Return [X, Y] of the center of cell containing provided text 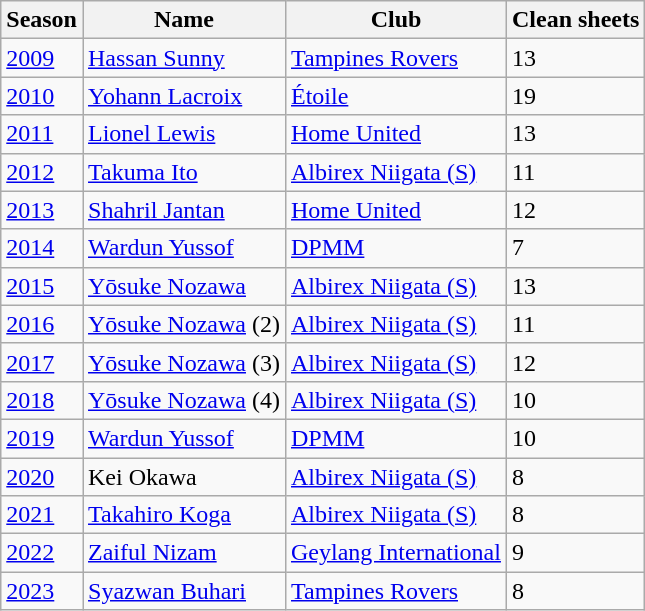
Hassan Sunny [184, 58]
2015 [42, 286]
Syazwan Buhari [184, 591]
Lionel Lewis [184, 134]
Name [184, 20]
Yōsuke Nozawa (4) [184, 400]
Zaiful Nizam [184, 553]
2011 [42, 134]
2012 [42, 172]
7 [575, 248]
Clean sheets [575, 20]
Yōsuke Nozawa (3) [184, 362]
2014 [42, 248]
2016 [42, 324]
Takuma Ito [184, 172]
2018 [42, 400]
19 [575, 96]
Yōsuke Nozawa (2) [184, 324]
Étoile [396, 96]
Yōsuke Nozawa [184, 286]
2013 [42, 210]
2023 [42, 591]
Season [42, 20]
2017 [42, 362]
Takahiro Koga [184, 515]
Kei Okawa [184, 477]
2009 [42, 58]
Club [396, 20]
Yohann Lacroix [184, 96]
2020 [42, 477]
Shahril Jantan [184, 210]
2021 [42, 515]
2010 [42, 96]
9 [575, 553]
2022 [42, 553]
2019 [42, 438]
Geylang International [396, 553]
